From the cell containing the given text, extract its center point as (x, y) coordinate. 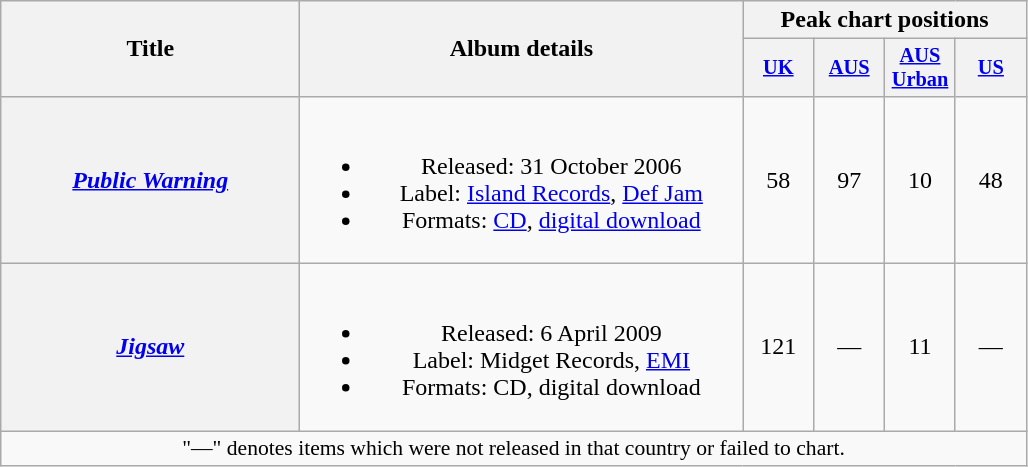
UK (778, 68)
US (990, 68)
AUS (850, 68)
Peak chart positions (884, 20)
11 (920, 348)
AUSUrban (920, 68)
Jigsaw (150, 348)
"—" denotes items which were not released in that country or failed to chart. (514, 449)
Album details (522, 49)
Public Warning (150, 180)
Released: 31 October 2006Label: Island Records, Def JamFormats: CD, digital download (522, 180)
10 (920, 180)
Released: 6 April 2009Label: Midget Records, EMIFormats: CD, digital download (522, 348)
121 (778, 348)
48 (990, 180)
97 (850, 180)
58 (778, 180)
Title (150, 49)
